Extract the (x, y) coordinate from the center of the cell holding the provided text.  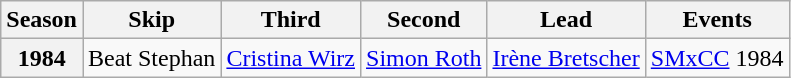
Cristina Wirz (291, 58)
Third (291, 20)
Second (424, 20)
SMxCC 1984 (717, 58)
Skip (151, 20)
1984 (42, 58)
Lead (566, 20)
Irène Bretscher (566, 58)
Events (717, 20)
Beat Stephan (151, 58)
Season (42, 20)
Simon Roth (424, 58)
